Return the [x, y] coordinate for the center point of the cell that contains the specified text.  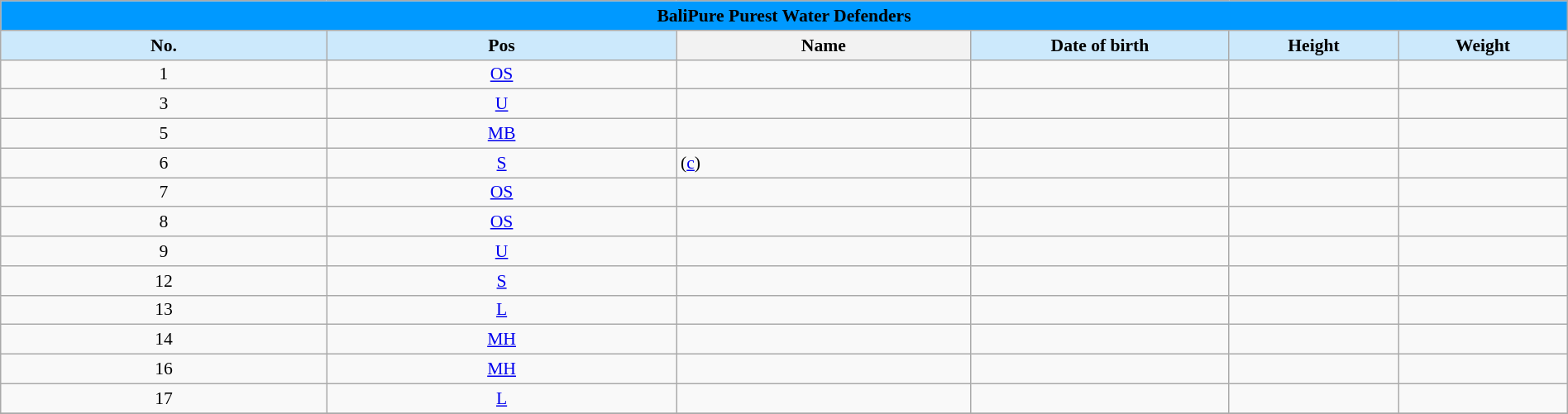
1 [164, 74]
BaliPure Purest Water Defenders [784, 16]
5 [164, 134]
3 [164, 104]
7 [164, 193]
(c) [824, 163]
Name [824, 45]
17 [164, 398]
12 [164, 281]
14 [164, 340]
Weight [1484, 45]
No. [164, 45]
8 [164, 222]
Date of birth [1100, 45]
9 [164, 251]
Height [1313, 45]
13 [164, 310]
MB [501, 134]
16 [164, 369]
6 [164, 163]
Pos [501, 45]
